Identify which cell holds the provided text, then report its (x, y) central coordinate. 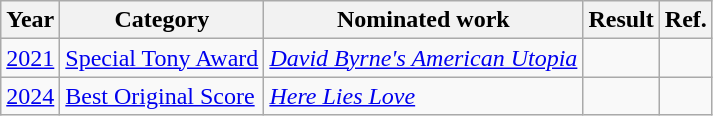
Result (621, 20)
Best Original Score (162, 96)
Nominated work (424, 20)
Here Lies Love (424, 96)
Year (30, 20)
Ref. (686, 20)
2024 (30, 96)
Special Tony Award (162, 58)
Category (162, 20)
2021 (30, 58)
David Byrne's American Utopia (424, 58)
